Search for the cell housing the specified text and yield its [X, Y] center coordinate. 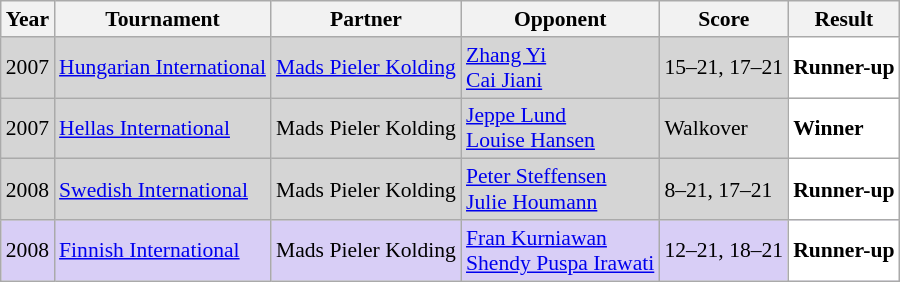
8–21, 17–21 [724, 190]
15–21, 17–21 [724, 68]
Jeppe Lund Louise Hansen [560, 128]
12–21, 18–21 [724, 250]
Walkover [724, 128]
Tournament [162, 19]
Hungarian International [162, 68]
Year [28, 19]
Opponent [560, 19]
Result [844, 19]
Finnish International [162, 250]
Peter Steffensen Julie Houmann [560, 190]
Zhang Yi Cai Jiani [560, 68]
Hellas International [162, 128]
Winner [844, 128]
Score [724, 19]
Swedish International [162, 190]
Fran Kurniawan Shendy Puspa Irawati [560, 250]
Partner [366, 19]
